Find where the given text appears and provide that cell's center as (X, Y) coordinate. 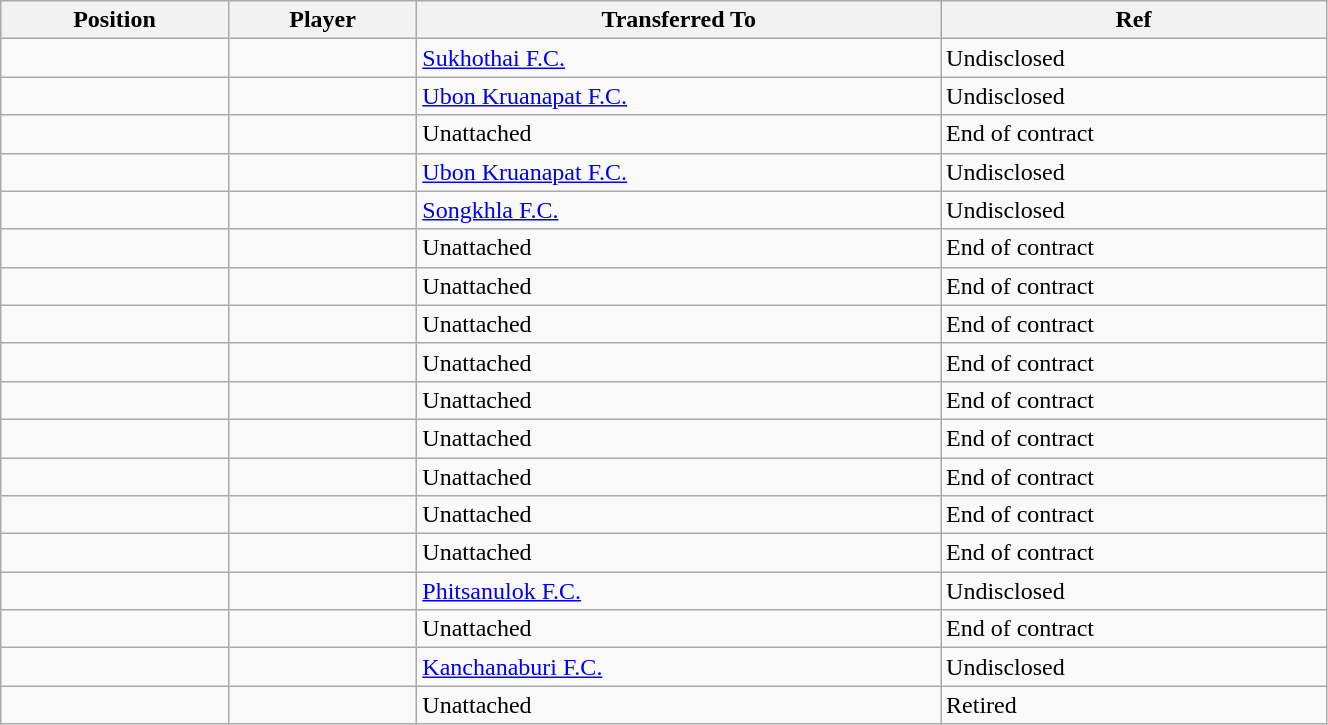
Ref (1134, 20)
Sukhothai F.C. (679, 58)
Position (115, 20)
Kanchanaburi F.C. (679, 667)
Retired (1134, 705)
Songkhla F.C. (679, 210)
Phitsanulok F.C. (679, 591)
Transferred To (679, 20)
Player (322, 20)
